Return the (x, y) coordinate for the center point of the cell that contains the specified text.  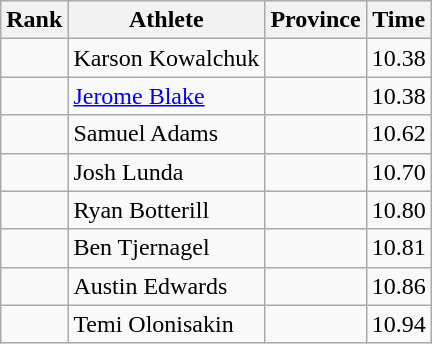
Athlete (166, 20)
10.80 (398, 210)
Jerome Blake (166, 96)
Austin Edwards (166, 286)
Time (398, 20)
Karson Kowalchuk (166, 58)
Temi Olonisakin (166, 324)
10.94 (398, 324)
Samuel Adams (166, 134)
10.81 (398, 248)
10.62 (398, 134)
10.70 (398, 172)
Ryan Botterill (166, 210)
Province (316, 20)
Rank (34, 20)
Josh Lunda (166, 172)
10.86 (398, 286)
Ben Tjernagel (166, 248)
